Return the [X, Y] coordinate for the center point of the cell that contains the specified text.  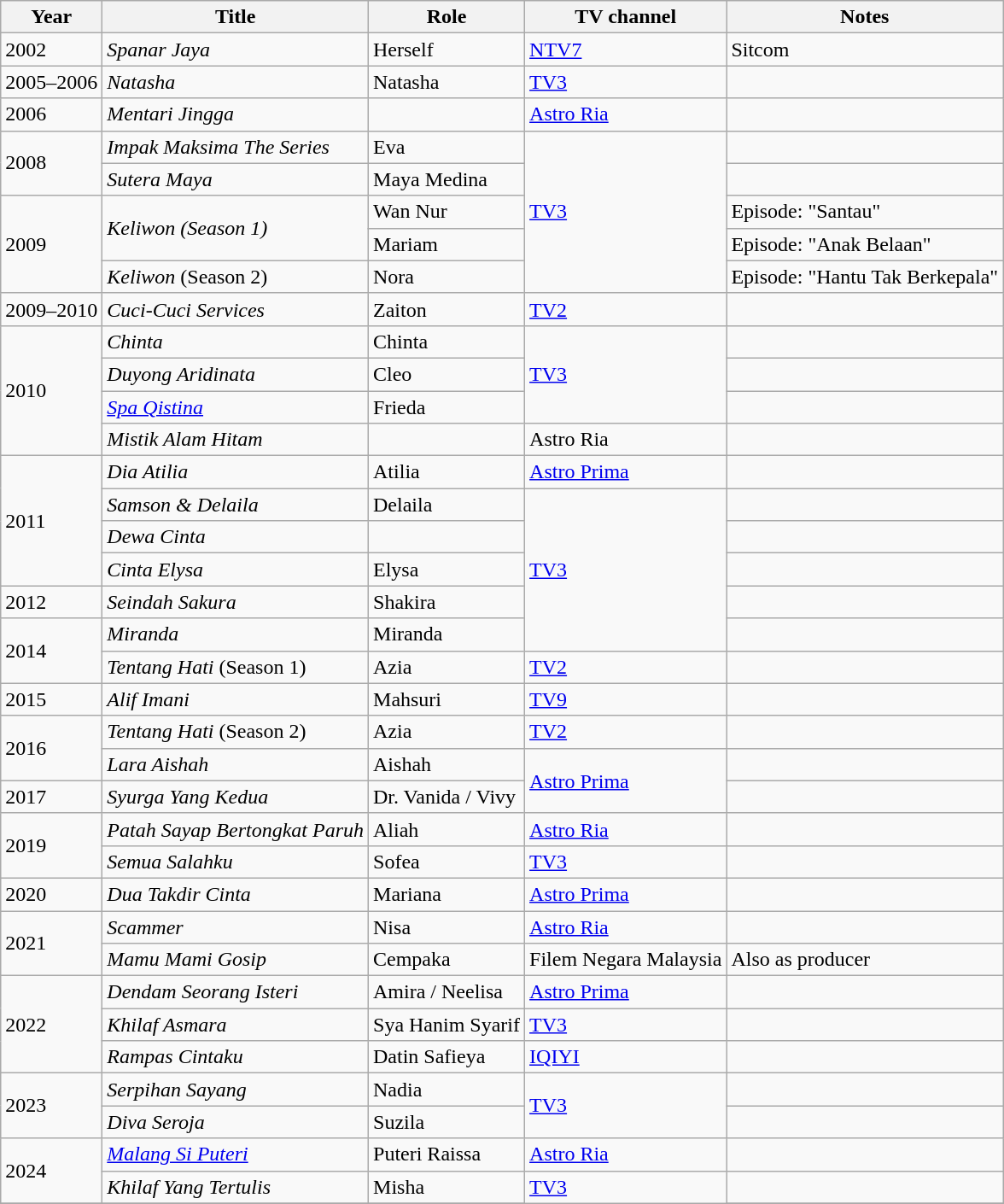
Mariam [447, 244]
Shakira [447, 602]
Herself [447, 50]
TV9 [626, 699]
2022 [51, 1025]
Amira / Neelisa [447, 992]
2006 [51, 114]
Tentang Hati (Season 1) [236, 667]
Diva Seroja [236, 1122]
2024 [51, 1171]
IQIYI [626, 1057]
Khilaf Asmara [236, 1025]
Lara Aishah [236, 764]
Patah Sayap Bertongkat Paruh [236, 829]
Episode: "Hantu Tak Berkepala" [865, 277]
Samson & Delaila [236, 505]
Cleo [447, 374]
Semua Salahku [236, 862]
Mariana [447, 894]
Mahsuri [447, 699]
Also as producer [865, 960]
Scammer [236, 926]
2002 [51, 50]
Maya Medina [447, 179]
Sitcom [865, 50]
Keliwon (Season 1) [236, 228]
Sutera Maya [236, 179]
2017 [51, 797]
Eva [447, 147]
Nisa [447, 926]
Tentang Hati (Season 2) [236, 732]
NTV7 [626, 50]
Dendam Seorang Isteri [236, 992]
Dewa Cinta [236, 537]
2008 [51, 163]
2019 [51, 845]
Mamu Mami Gosip [236, 960]
Elysa [447, 570]
Filem Negara Malaysia [626, 960]
2015 [51, 699]
Malang Si Puteri [236, 1154]
Syurga Yang Kedua [236, 797]
Mentari Jingga [236, 114]
Atilia [447, 472]
Nora [447, 277]
Dia Atilia [236, 472]
Frieda [447, 407]
Suzila [447, 1122]
Alif Imani [236, 699]
Cempaka [447, 960]
Aishah [447, 764]
Spanar Jaya [236, 50]
2005–2006 [51, 82]
Year [51, 17]
Khilaf Yang Tertulis [236, 1187]
Impak Maksima The Series [236, 147]
Datin Safieya [447, 1057]
Serpihan Sayang [236, 1090]
Wan Nur [447, 212]
2009–2010 [51, 309]
2020 [51, 894]
Zaiton [447, 309]
Puteri Raissa [447, 1154]
TV channel [626, 17]
Episode: "Santau" [865, 212]
Spa Qistina [236, 407]
Cuci-Cuci Services [236, 309]
Dua Takdir Cinta [236, 894]
2010 [51, 390]
Keliwon (Season 2) [236, 277]
Mistik Alam Hitam [236, 440]
2016 [51, 748]
Sya Hanim Syarif [447, 1025]
Title [236, 17]
Misha [447, 1187]
Aliah [447, 829]
2011 [51, 521]
Notes [865, 17]
Nadia [447, 1090]
Seindah Sakura [236, 602]
Sofea [447, 862]
2014 [51, 651]
Dr. Vanida / Vivy [447, 797]
Role [447, 17]
2023 [51, 1106]
2012 [51, 602]
2021 [51, 943]
Delaila [447, 505]
Duyong Aridinata [236, 374]
Cinta Elysa [236, 570]
Rampas Cintaku [236, 1057]
Episode: "Anak Belaan" [865, 244]
2009 [51, 244]
